Extract the (x, y) coordinate from the center of the cell holding the provided text.  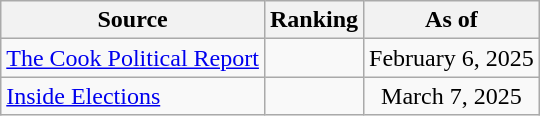
The Cook Political Report (133, 58)
As of (452, 20)
Ranking (314, 20)
Inside Elections (133, 96)
March 7, 2025 (452, 96)
February 6, 2025 (452, 58)
Source (133, 20)
